Find where the given text appears and provide that cell's center as (X, Y) coordinate. 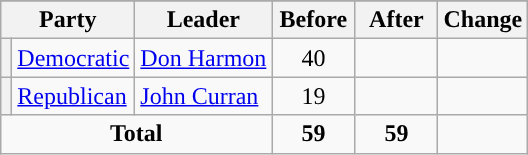
Total (136, 134)
John Curran (204, 96)
Before (314, 20)
Don Harmon (204, 58)
Leader (204, 20)
Republican (74, 96)
Party (68, 20)
After (396, 20)
19 (314, 96)
40 (314, 58)
Change (483, 20)
Democratic (74, 58)
